Output the [x, y] coordinate of the center of the cell containing the given text.  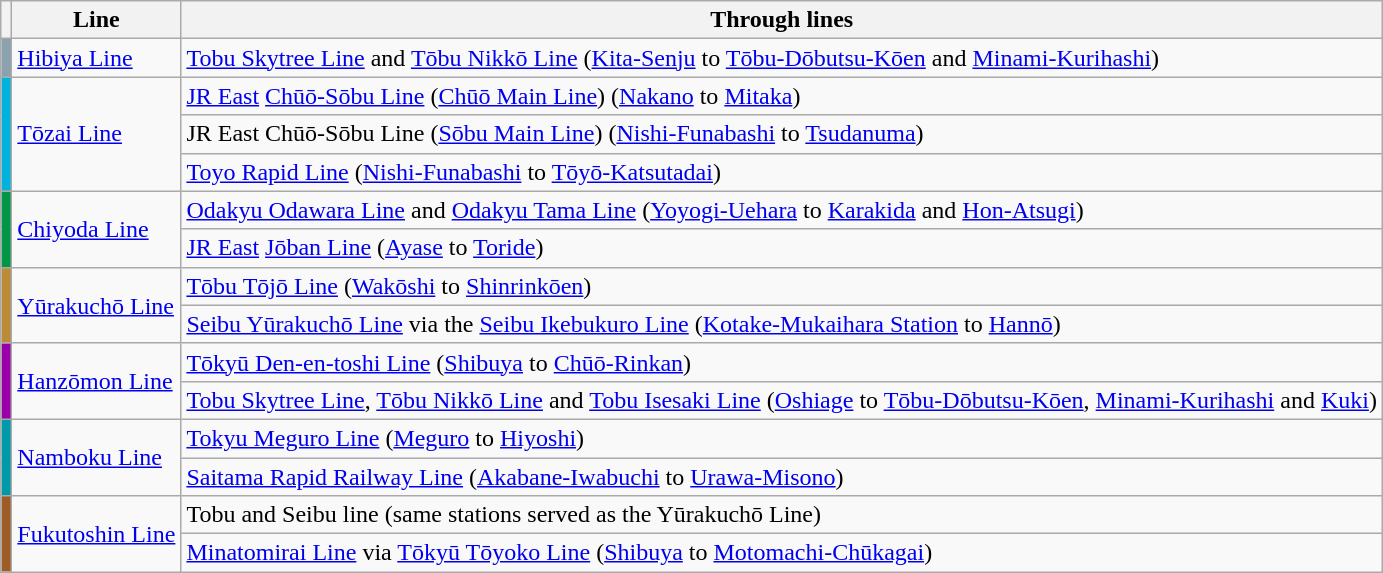
Tobu and Seibu line (same stations served as the Yūrakuchō Line) [782, 515]
Line [96, 20]
Tōzai Line [96, 134]
Yūrakuchō Line [96, 305]
Through lines [782, 20]
Hanzōmon Line [96, 381]
Hibiya Line [96, 58]
JR East Jōban Line (Ayase to Toride) [782, 248]
Seibu Yūrakuchō Line via the Seibu Ikebukuro Line (Kotake-Mukaihara Station to Hannō) [782, 324]
Odakyu Odawara Line and Odakyu Tama Line (Yoyogi-Uehara to Karakida and Hon-Atsugi) [782, 210]
Chiyoda Line [96, 229]
Namboku Line [96, 457]
Tōkyū Den-en-toshi Line (Shibuya to Chūō-Rinkan) [782, 362]
Tobu Skytree Line and Tōbu Nikkō Line (Kita-Senju to Tōbu-Dōbutsu-Kōen and Minami-Kurihashi) [782, 58]
Tokyu Meguro Line (Meguro to Hiyoshi) [782, 438]
Tobu Skytree Line, Tōbu Nikkō Line and Tobu Isesaki Line (Oshiage to Tōbu-Dōbutsu-Kōen, Minami-Kurihashi and Kuki) [782, 400]
Tōbu Tōjō Line (Wakōshi to Shinrinkōen) [782, 286]
JR East Chūō-Sōbu Line (Sōbu Main Line) (Nishi-Funabashi to Tsudanuma) [782, 134]
Toyo Rapid Line (Nishi-Funabashi to Tōyō-Katsutadai) [782, 172]
Minatomirai Line via Tōkyū Tōyoko Line (Shibuya to Motomachi-Chūkagai) [782, 553]
JR East Chūō-Sōbu Line (Chūō Main Line) (Nakano to Mitaka) [782, 96]
Saitama Rapid Railway Line (Akabane-Iwabuchi to Urawa-Misono) [782, 477]
Fukutoshin Line [96, 534]
